Find where the given text appears and provide that cell's center as [X, Y] coordinate. 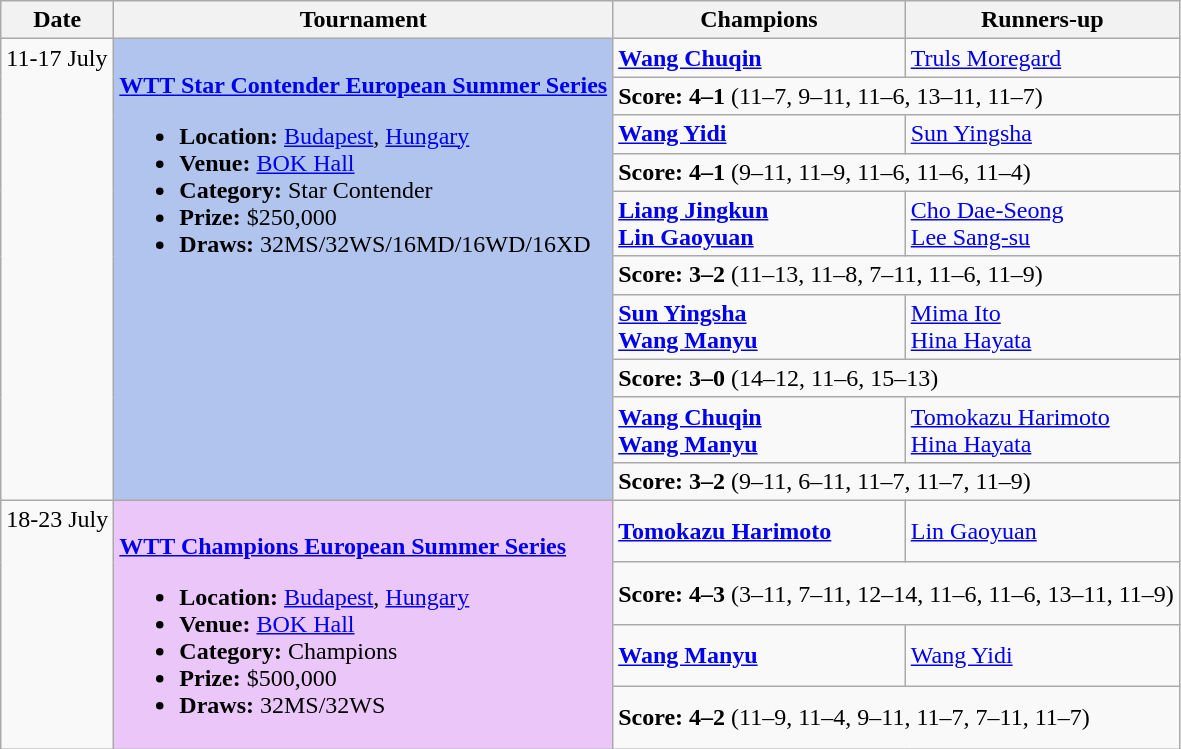
Tomokazu Harimoto [760, 531]
Score: 4–2 (11–9, 11–4, 9–11, 11–7, 7–11, 11–7) [896, 717]
Sun Yingsha Wang Manyu [760, 326]
Wang Manyu [760, 655]
Date [58, 20]
Truls Moregard [1042, 58]
Score: 4–1 (11–7, 9–11, 11–6, 13–11, 11–7) [896, 96]
Score: 4–1 (9–11, 11–9, 11–6, 11–6, 11–4) [896, 172]
Champions [760, 20]
Score: 3–0 (14–12, 11–6, 15–13) [896, 378]
Tomokazu Harimoto Hina Hayata [1042, 430]
Cho Dae-Seong Lee Sang-su [1042, 224]
Runners-up [1042, 20]
Mima Ito Hina Hayata [1042, 326]
Score: 3–2 (11–13, 11–8, 7–11, 11–6, 11–9) [896, 275]
Sun Yingsha [1042, 134]
Liang Jingkun Lin Gaoyuan [760, 224]
WTT Champions European Summer SeriesLocation: Budapest, HungaryVenue: BOK HallCategory: ChampionsPrize: $500,000Draws: 32MS/32WS [364, 624]
Lin Gaoyuan [1042, 531]
11-17 July [58, 270]
18-23 July [58, 624]
Tournament [364, 20]
Wang Chuqin [760, 58]
Score: 3–2 (9–11, 6–11, 11–7, 11–7, 11–9) [896, 481]
Wang Chuqin Wang Manyu [760, 430]
Score: 4–3 (3–11, 7–11, 12–14, 11–6, 11–6, 13–11, 11–9) [896, 593]
